Search for the cell housing the specified text and yield its (x, y) center coordinate. 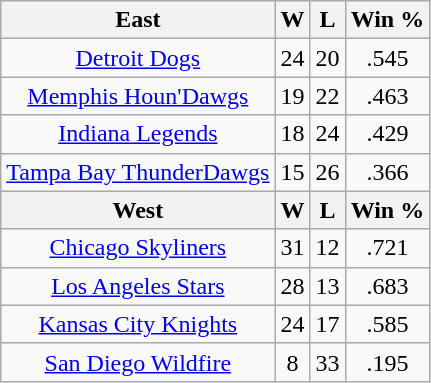
.463 (388, 96)
26 (328, 172)
19 (292, 96)
San Diego Wildfire (138, 362)
Chicago Skyliners (138, 248)
20 (328, 58)
31 (292, 248)
.683 (388, 286)
33 (328, 362)
15 (292, 172)
Detroit Dogs (138, 58)
Los Angeles Stars (138, 286)
East (138, 20)
West (138, 210)
17 (328, 324)
.195 (388, 362)
.429 (388, 134)
22 (328, 96)
Tampa Bay ThunderDawgs (138, 172)
Memphis Houn'Dawgs (138, 96)
Kansas City Knights (138, 324)
28 (292, 286)
12 (328, 248)
.545 (388, 58)
.585 (388, 324)
8 (292, 362)
.721 (388, 248)
.366 (388, 172)
Indiana Legends (138, 134)
13 (328, 286)
18 (292, 134)
